From the cell containing the given text, extract its center point as (X, Y) coordinate. 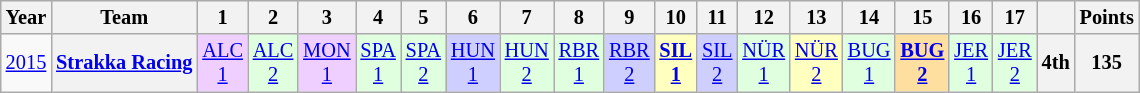
15 (922, 17)
Year (26, 17)
RBR2 (629, 63)
2 (273, 17)
RBR1 (579, 63)
BUG1 (870, 63)
12 (764, 17)
14 (870, 17)
JER1 (971, 63)
1 (222, 17)
SIL2 (717, 63)
MON1 (326, 63)
11 (717, 17)
7 (527, 17)
HUN1 (473, 63)
135 (1107, 63)
SIL1 (676, 63)
BUG2 (922, 63)
Strakka Racing (124, 63)
ALC1 (222, 63)
13 (816, 17)
4th (1056, 63)
4 (378, 17)
10 (676, 17)
3 (326, 17)
HUN2 (527, 63)
Points (1107, 17)
Team (124, 17)
5 (424, 17)
6 (473, 17)
9 (629, 17)
16 (971, 17)
SPA1 (378, 63)
JER2 (1015, 63)
ALC2 (273, 63)
17 (1015, 17)
SPA2 (424, 63)
8 (579, 17)
2015 (26, 63)
NÜR2 (816, 63)
NÜR1 (764, 63)
